Provide the [x, y] coordinate of the cell's center where the given text is located.  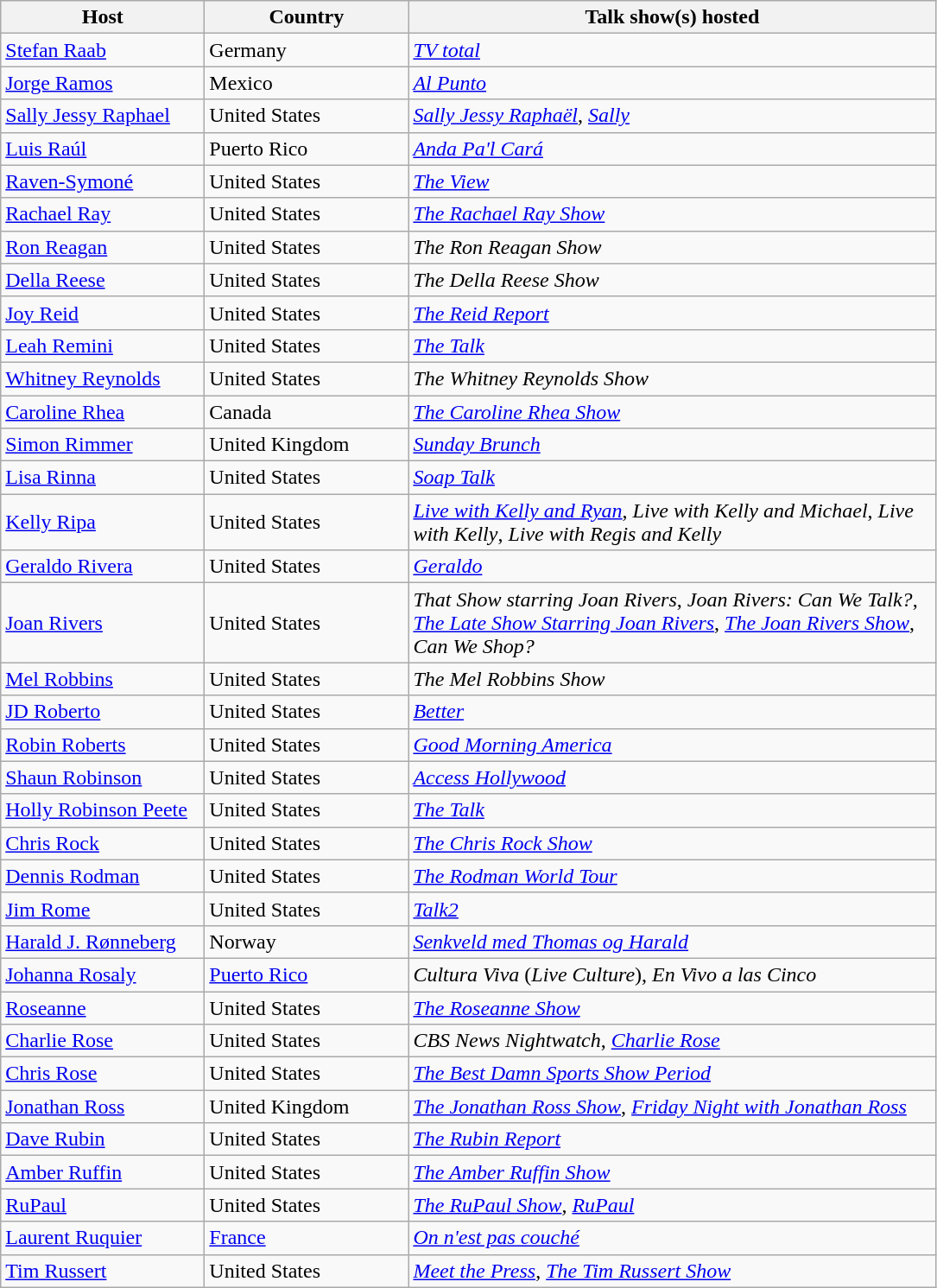
Whitney Reynolds [103, 378]
Laurent Ruquier [103, 1238]
The Caroline Rhea Show [672, 412]
Canada [307, 412]
Della Reese [103, 280]
Harald J. Rønneberg [103, 942]
Joan Rivers [103, 623]
Luis Raúl [103, 149]
Tim Russert [103, 1271]
Lisa Rinna [103, 478]
Roseanne [103, 1008]
Sunday Brunch [672, 445]
Mel Robbins [103, 679]
Live with Kelly and Ryan, Live with Kelly and Michael, Live with Kelly, Live with Regis and Kelly [672, 522]
The Rodman World Tour [672, 876]
Amber Ruffin [103, 1172]
Geraldo Rivera [103, 567]
Talk2 [672, 909]
CBS News Nightwatch, Charlie Rose [672, 1041]
Better [672, 712]
Dennis Rodman [103, 876]
Holly Robinson Peete [103, 810]
Meet the Press, The Tim Russert Show [672, 1271]
The Rubin Report [672, 1139]
Chris Rock [103, 843]
JD Roberto [103, 712]
Jim Rome [103, 909]
Joy Reid [103, 313]
The Whitney Reynolds Show [672, 378]
Talk show(s) hosted [672, 17]
Raven-Symoné [103, 181]
Sally Jessy Raphael [103, 116]
That Show starring Joan Rivers, Joan Rivers: Can We Talk?, The Late Show Starring Joan Rivers, The Joan Rivers Show, Can We Shop? [672, 623]
The View [672, 181]
Norway [307, 942]
Sally Jessy Raphaël, Sally [672, 116]
Kelly Ripa [103, 522]
Host [103, 17]
Country [307, 17]
The Roseanne Show [672, 1008]
Ron Reagan [103, 247]
France [307, 1238]
Access Hollywood [672, 777]
Leah Remini [103, 346]
Anda Pa'l Cará [672, 149]
Shaun Robinson [103, 777]
Senkveld med Thomas og Harald [672, 942]
Caroline Rhea [103, 412]
Stefan Raab [103, 50]
Charlie Rose [103, 1041]
On n'est pas couché [672, 1238]
The Reid Report [672, 313]
The Chris Rock Show [672, 843]
Good Morning America [672, 745]
The Rachael Ray Show [672, 214]
Rachael Ray [103, 214]
The Jonathan Ross Show, Friday Night with Jonathan Ross [672, 1107]
Dave Rubin [103, 1139]
Jonathan Ross [103, 1107]
TV total [672, 50]
The Amber Ruffin Show [672, 1172]
The Della Reese Show [672, 280]
Simon Rimmer [103, 445]
Geraldo [672, 567]
The RuPaul Show, RuPaul [672, 1205]
RuPaul [103, 1205]
Cultura Viva (Live Culture), En Vivo a las Cinco [672, 974]
Robin Roberts [103, 745]
The Mel Robbins Show [672, 679]
The Ron Reagan Show [672, 247]
Al Punto [672, 83]
Germany [307, 50]
Johanna Rosaly [103, 974]
Chris Rose [103, 1074]
Mexico [307, 83]
Soap Talk [672, 478]
Jorge Ramos [103, 83]
The Best Damn Sports Show Period [672, 1074]
